Find where the given text appears and provide that cell's center as [x, y] coordinate. 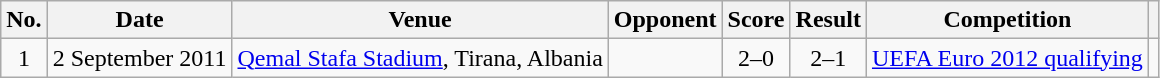
Opponent [665, 20]
Score [756, 20]
2–1 [828, 58]
2–0 [756, 58]
No. [24, 20]
UEFA Euro 2012 qualifying [1007, 58]
2 September 2011 [140, 58]
Competition [1007, 20]
Venue [420, 20]
1 [24, 58]
Result [828, 20]
Date [140, 20]
Qemal Stafa Stadium, Tirana, Albania [420, 58]
